Return the (x, y) coordinate for the center point of the cell that contains the specified text.  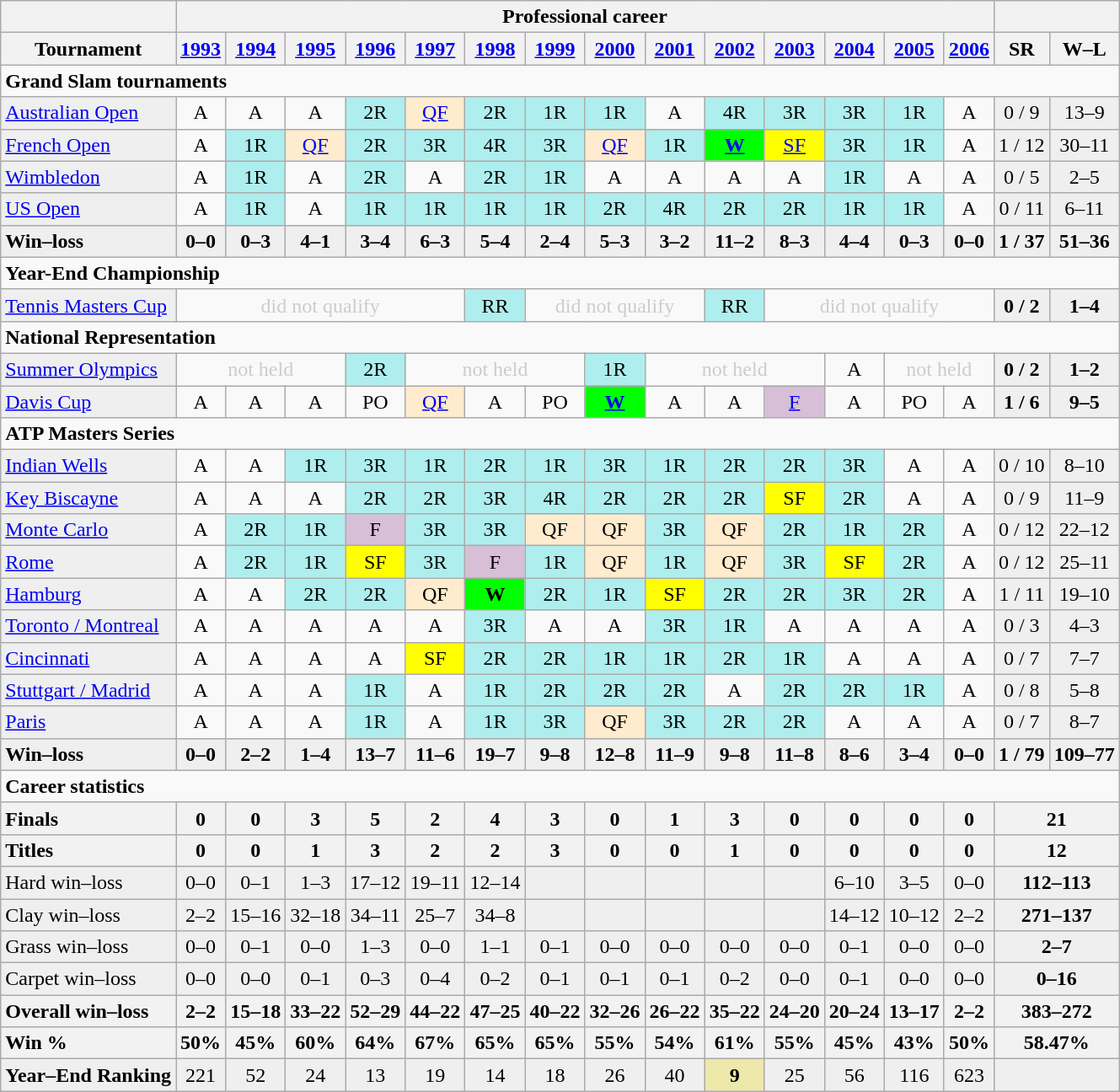
Finals (88, 818)
43% (914, 1043)
5 (376, 818)
24–20 (794, 1011)
44–22 (435, 1011)
0 / 5 (1021, 177)
12 (1057, 850)
2002 (735, 49)
1–2 (1084, 369)
52 (256, 1075)
13 (376, 1075)
11–8 (794, 754)
0 / 8 (1021, 690)
Grand Slam tournaments (560, 81)
1 / 37 (1021, 241)
Career statistics (560, 786)
2003 (794, 49)
2–7 (1057, 947)
1997 (435, 49)
Wimbledon (88, 177)
34–8 (496, 914)
116 (914, 1075)
623 (969, 1075)
24 (315, 1075)
26 (615, 1075)
Cincinnati (88, 658)
30–11 (1084, 145)
Year-End Championship (560, 273)
25–7 (435, 914)
4–3 (1084, 626)
Paris (88, 722)
1994 (256, 49)
25 (794, 1075)
Summer Olympics (88, 369)
112–113 (1057, 882)
32–26 (615, 1011)
1998 (496, 49)
9–5 (1084, 402)
Clay win–loss (88, 914)
383–272 (1057, 1011)
54% (674, 1043)
0 / 3 (1021, 626)
14 (496, 1075)
4–4 (855, 241)
22–12 (1084, 530)
Monte Carlo (88, 530)
2004 (855, 49)
19–10 (1084, 594)
Tennis Masters Cup (88, 305)
2005 (914, 49)
Hard win–loss (88, 882)
Indian Wells (88, 466)
5–8 (1084, 690)
35–22 (735, 1011)
1 / 79 (1021, 754)
Tournament (88, 49)
56 (855, 1075)
109–77 (1084, 754)
10–12 (914, 914)
58.47% (1057, 1043)
Australian Open (88, 113)
Toronto / Montreal (88, 626)
Year–End Ranking (88, 1075)
1993 (201, 49)
60% (315, 1043)
19–7 (496, 754)
8–7 (1084, 722)
Titles (88, 850)
4–1 (315, 241)
47–25 (496, 1011)
6–10 (855, 882)
34–11 (376, 914)
3–2 (674, 241)
19 (435, 1075)
0–16 (1057, 979)
51–36 (1084, 241)
40 (674, 1075)
21 (1057, 818)
Professional career (585, 17)
8–10 (1084, 466)
20–24 (855, 1011)
14–12 (855, 914)
12–8 (615, 754)
2–4 (555, 241)
French Open (88, 145)
9 (735, 1075)
52–29 (376, 1011)
15–18 (256, 1011)
1995 (315, 49)
61% (735, 1043)
Rome (88, 562)
4 (496, 818)
13–7 (376, 754)
25–11 (1084, 562)
7–7 (1084, 658)
2–5 (1084, 177)
Win % (88, 1043)
Hamburg (88, 594)
Overall win–loss (88, 1011)
2000 (615, 49)
Davis Cup (88, 402)
W–L (1084, 49)
26–22 (674, 1011)
271–137 (1057, 914)
6–11 (1084, 209)
Key Biscayne (88, 498)
1 / 11 (1021, 594)
ATP Masters Series (560, 434)
3–5 (914, 882)
67% (435, 1043)
1 / 6 (1021, 402)
2001 (674, 49)
1996 (376, 49)
8–3 (794, 241)
11–6 (435, 754)
0–4 (435, 979)
Stuttgart / Madrid (88, 690)
17–12 (376, 882)
1 / 12 (1021, 145)
18 (555, 1075)
13–17 (914, 1011)
8–6 (855, 754)
1999 (555, 49)
US Open (88, 209)
11–2 (735, 241)
Grass win–loss (88, 947)
33–22 (315, 1011)
64% (376, 1043)
6–3 (435, 241)
0 / 10 (1021, 466)
32–18 (315, 914)
5–4 (496, 241)
19–11 (435, 882)
1–1 (496, 947)
2006 (969, 49)
0 / 11 (1021, 209)
40–22 (555, 1011)
13–9 (1084, 113)
5–3 (615, 241)
Carpet win–loss (88, 979)
SR (1021, 49)
12–14 (496, 882)
15–16 (256, 914)
National Representation (560, 337)
221 (201, 1075)
